Pinpoint the cell where the given text exists, returning its (X, Y) midpoint coordinate. 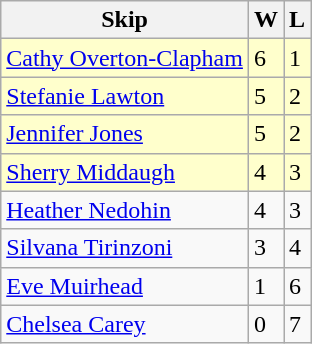
L (298, 20)
Silvana Tirinzoni (125, 248)
Cathy Overton-Clapham (125, 58)
Chelsea Carey (125, 324)
Jennifer Jones (125, 134)
Sherry Middaugh (125, 172)
Skip (125, 20)
W (266, 20)
0 (266, 324)
Stefanie Lawton (125, 96)
7 (298, 324)
Heather Nedohin (125, 210)
Eve Muirhead (125, 286)
